Provide the (X, Y) coordinate of the cell's center where the given text is located.  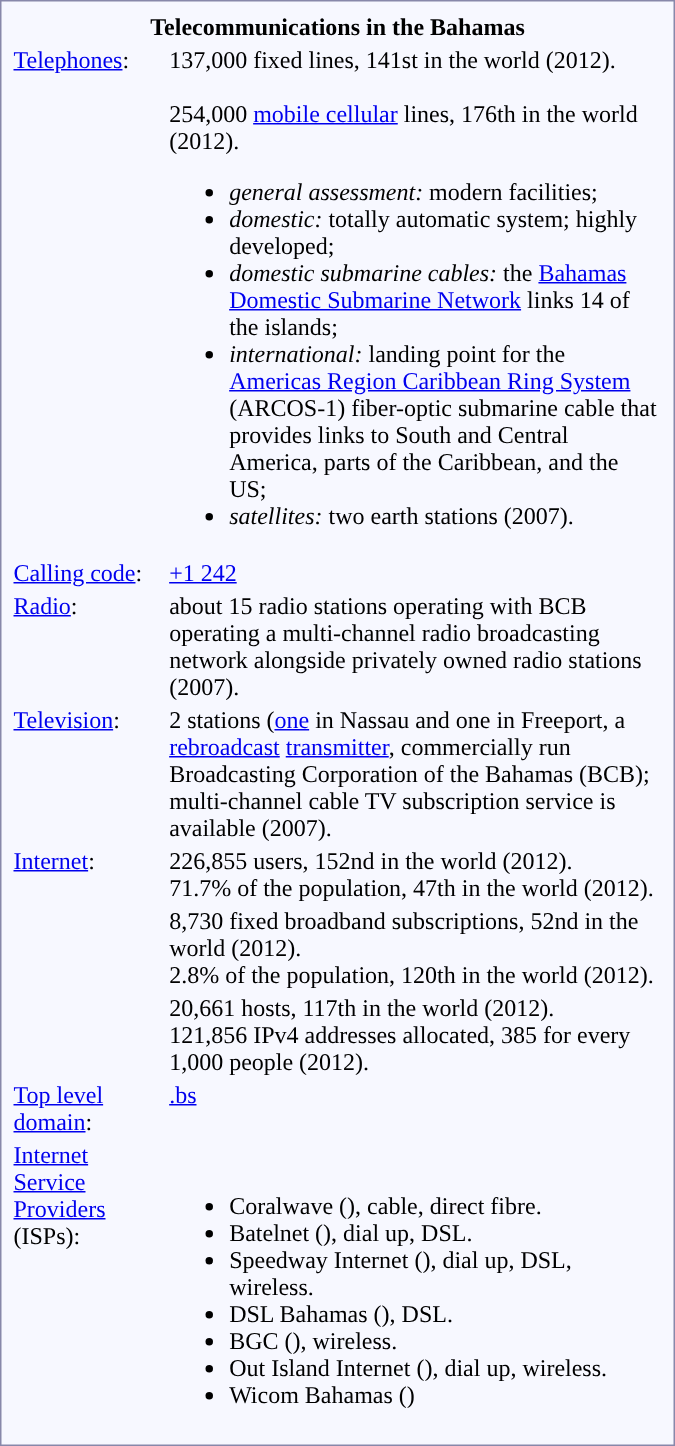
8,730 fixed broadband subscriptions, 52nd in the world (2012).2.8% of the population, 120th in the world (2012). (416, 948)
Radio: (88, 646)
226,855 users, 152nd in the world (2012).71.7% of the population, 47th in the world (2012). (416, 874)
Calling code: (88, 573)
20,661 hosts, 117th in the world (2012).121,856 IPv4 addresses allocated, 385 for every 1,000 people (2012). (416, 1035)
Internet: (88, 874)
Internet Service Providers (ISPs): (88, 1287)
Television: (88, 774)
Telecommunications in the Bahamas (338, 27)
Top level domain: (88, 1108)
Telephones: (88, 300)
+1 242 (416, 573)
.bs (416, 1108)
about 15 radio stations operating with BCB operating a multi-channel radio broadcasting network alongside privately owned radio stations (2007). (416, 646)
